Search for the cell housing the specified text and yield its (x, y) center coordinate. 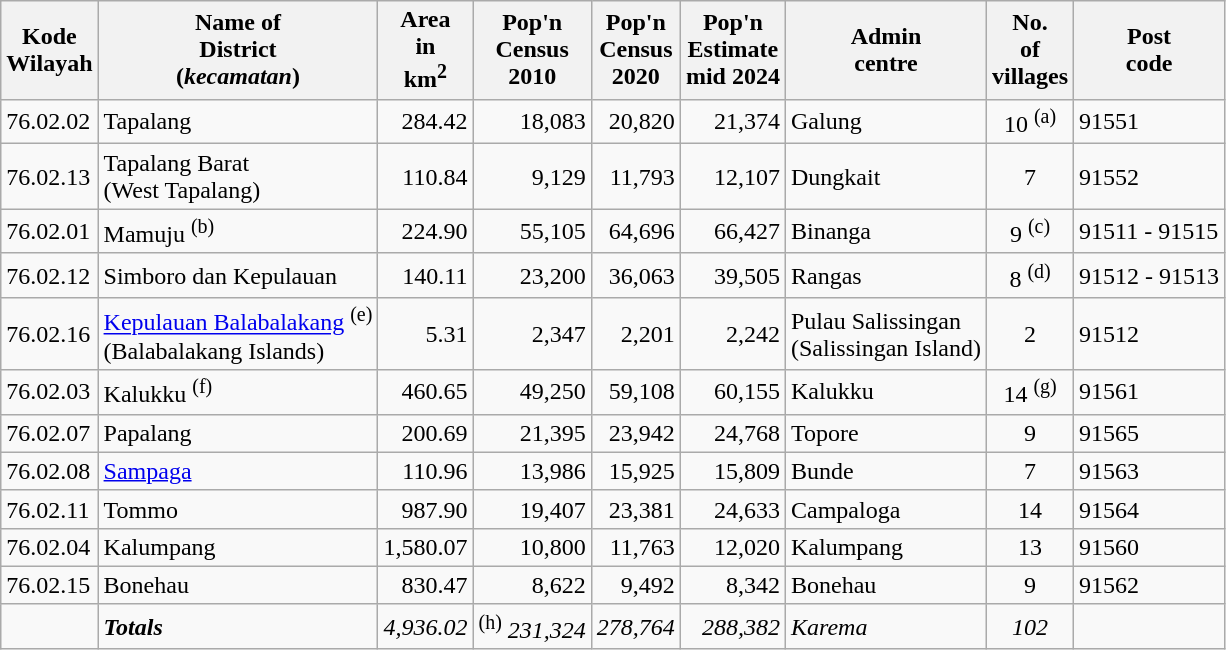
Tapalang (238, 122)
91560 (1150, 547)
9,129 (532, 176)
10,800 (532, 547)
13 (1030, 547)
15,809 (732, 471)
12,107 (732, 176)
Galung (886, 122)
9,492 (636, 585)
Dungkait (886, 176)
23,200 (532, 276)
No.ofvillages (1030, 50)
76.02.12 (50, 276)
14 (g) (1030, 392)
19,407 (532, 509)
110.84 (426, 176)
Name ofDistrict(kecamatan) (238, 50)
91565 (1150, 433)
91564 (1150, 509)
460.65 (426, 392)
60,155 (732, 392)
11,793 (636, 176)
Karema (886, 626)
Rangas (886, 276)
102 (1030, 626)
91561 (1150, 392)
Mamuju (b) (238, 232)
Kode Wilayah (50, 50)
2,347 (532, 334)
278,764 (636, 626)
Binanga (886, 232)
11,763 (636, 547)
76.02.01 (50, 232)
Kepulauan Balabalakang (e) (Balabalakang Islands) (238, 334)
8,622 (532, 585)
76.02.15 (50, 585)
12,020 (732, 547)
39,505 (732, 276)
8 (d) (1030, 276)
5.31 (426, 334)
(h) 231,324 (532, 626)
36,063 (636, 276)
76.02.13 (50, 176)
8,342 (732, 585)
64,696 (636, 232)
76.02.03 (50, 392)
987.90 (426, 509)
Bunde (886, 471)
49,250 (532, 392)
Topore (886, 433)
Kalukku (f) (238, 392)
76.02.04 (50, 547)
91512 (1150, 334)
Simboro dan Kepulauan (238, 276)
Totals (238, 626)
Campaloga (886, 509)
2 (1030, 334)
91512 - 91513 (1150, 276)
Pop'nEstimatemid 2024 (732, 50)
59,108 (636, 392)
284.42 (426, 122)
10 (a) (1030, 122)
66,427 (732, 232)
15,925 (636, 471)
14 (1030, 509)
Tapalang Barat (West Tapalang) (238, 176)
76.02.11 (50, 509)
23,381 (636, 509)
9 (c) (1030, 232)
Area inkm2 (426, 50)
20,820 (636, 122)
110.96 (426, 471)
2,201 (636, 334)
Admincentre (886, 50)
830.47 (426, 585)
Papalang (238, 433)
21,395 (532, 433)
21,374 (732, 122)
13,986 (532, 471)
200.69 (426, 433)
24,633 (732, 509)
18,083 (532, 122)
91551 (1150, 122)
Pop'nCensus2010 (532, 50)
23,942 (636, 433)
76.02.02 (50, 122)
91511 - 91515 (1150, 232)
Kalukku (886, 392)
76.02.07 (50, 433)
224.90 (426, 232)
91562 (1150, 585)
Postcode (1150, 50)
Sampaga (238, 471)
1,580.07 (426, 547)
76.02.08 (50, 471)
140.11 (426, 276)
Pulau Salissingan(Salissingan Island) (886, 334)
91552 (1150, 176)
55,105 (532, 232)
4,936.02 (426, 626)
Pop'nCensus2020 (636, 50)
2,242 (732, 334)
76.02.16 (50, 334)
288,382 (732, 626)
Tommo (238, 509)
91563 (1150, 471)
24,768 (732, 433)
